Identify which cell holds the provided text, then report its (x, y) central coordinate. 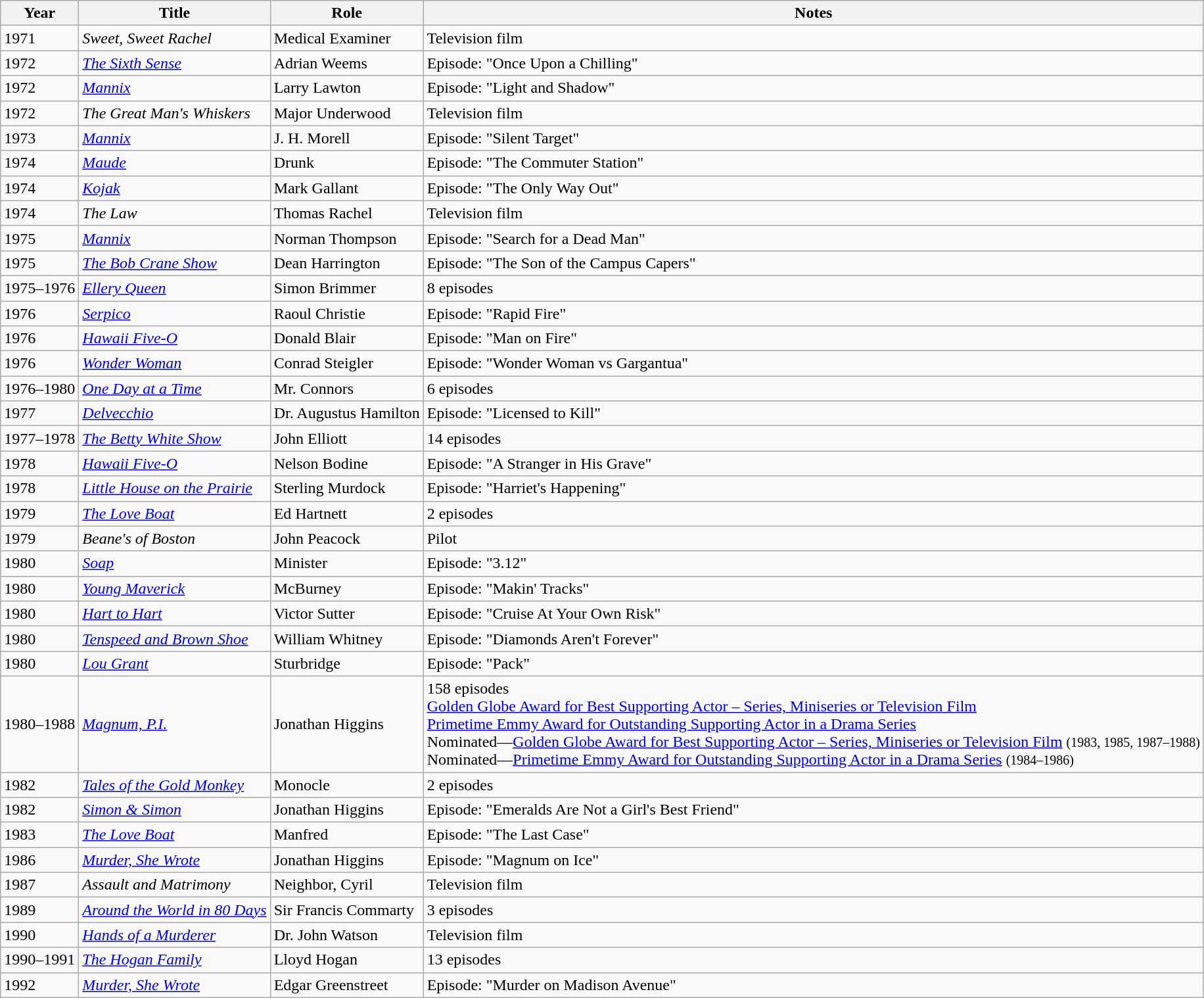
Simon Brimmer (347, 288)
Episode: "The Commuter Station" (814, 163)
1977–1978 (39, 439)
Raoul Christie (347, 314)
Episode: "3.12" (814, 563)
Major Underwood (347, 113)
Maude (175, 163)
Drunk (347, 163)
Episode: "Makin' Tracks" (814, 588)
Ed Hartnett (347, 513)
1983 (39, 835)
Episode: "Licensed to Kill" (814, 414)
Little House on the Prairie (175, 488)
Dr. Augustus Hamilton (347, 414)
William Whitney (347, 638)
Sterling Murdock (347, 488)
Assault and Matrimony (175, 885)
Ellery Queen (175, 288)
Episode: "The Son of the Campus Capers" (814, 263)
The Hogan Family (175, 960)
6 episodes (814, 389)
Wonder Woman (175, 364)
Thomas Rachel (347, 213)
Episode: "Harriet's Happening" (814, 488)
Dean Harrington (347, 263)
Episode: "Rapid Fire" (814, 314)
Soap (175, 563)
Role (347, 13)
Episode: "Wonder Woman vs Gargantua" (814, 364)
Adrian Weems (347, 63)
Around the World in 80 Days (175, 910)
McBurney (347, 588)
Episode: "Cruise At Your Own Risk" (814, 613)
Episode: "Light and Shadow" (814, 88)
Minister (347, 563)
Episode: "Once Upon a Chilling" (814, 63)
Hands of a Murderer (175, 935)
J. H. Morell (347, 138)
The Bob Crane Show (175, 263)
1976–1980 (39, 389)
1973 (39, 138)
Neighbor, Cyril (347, 885)
1990 (39, 935)
Episode: "Diamonds Aren't Forever" (814, 638)
Lloyd Hogan (347, 960)
Young Maverick (175, 588)
Delvecchio (175, 414)
Notes (814, 13)
Episode: "Pack" (814, 663)
Episode: "Emeralds Are Not a Girl's Best Friend" (814, 810)
Episode: "Magnum on Ice" (814, 860)
John Peacock (347, 538)
John Elliott (347, 439)
Episode: "The Only Way Out" (814, 188)
Kojak (175, 188)
Dr. John Watson (347, 935)
Beane's of Boston (175, 538)
Edgar Greenstreet (347, 985)
Sir Francis Commarty (347, 910)
1980–1988 (39, 724)
1989 (39, 910)
1975–1976 (39, 288)
Mr. Connors (347, 389)
Episode: "A Stranger in His Grave" (814, 463)
Pilot (814, 538)
3 episodes (814, 910)
Manfred (347, 835)
Episode: "Murder on Madison Avenue" (814, 985)
The Great Man's Whiskers (175, 113)
13 episodes (814, 960)
Title (175, 13)
Larry Lawton (347, 88)
14 episodes (814, 439)
Magnum, P.I. (175, 724)
Hart to Hart (175, 613)
Tenspeed and Brown Shoe (175, 638)
The Law (175, 213)
Nelson Bodine (347, 463)
Conrad Steigler (347, 364)
Simon & Simon (175, 810)
One Day at a Time (175, 389)
1987 (39, 885)
The Sixth Sense (175, 63)
Monocle (347, 784)
1990–1991 (39, 960)
Medical Examiner (347, 38)
1992 (39, 985)
The Betty White Show (175, 439)
Episode: "Silent Target" (814, 138)
Donald Blair (347, 339)
Episode: "Man on Fire" (814, 339)
Lou Grant (175, 663)
1977 (39, 414)
Serpico (175, 314)
Episode: "Search for a Dead Man" (814, 238)
1971 (39, 38)
Mark Gallant (347, 188)
8 episodes (814, 288)
Episode: "The Last Case" (814, 835)
Norman Thompson (347, 238)
Year (39, 13)
Tales of the Gold Monkey (175, 784)
Sturbridge (347, 663)
Sweet, Sweet Rachel (175, 38)
Victor Sutter (347, 613)
1986 (39, 860)
